Determine the (x, y) coordinate at the center of the cell enclosing the given text.  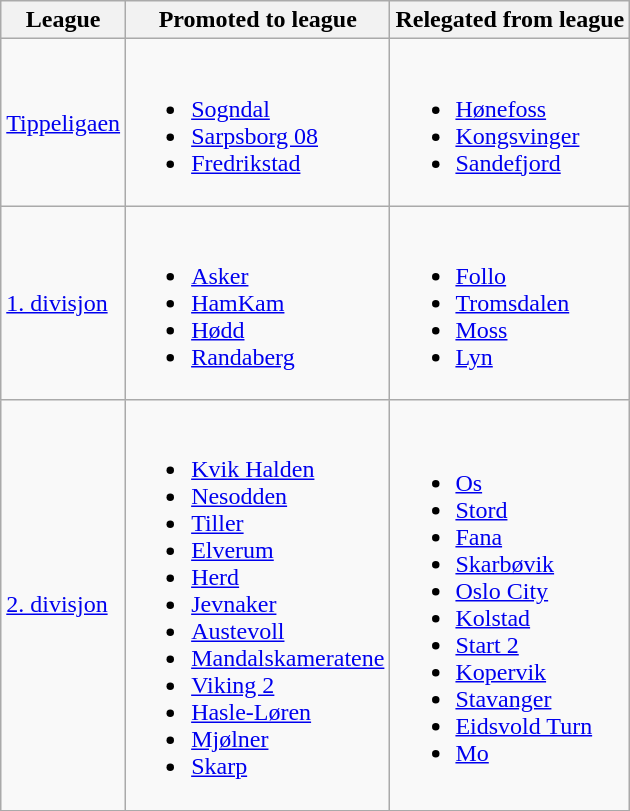
2. divisjon (64, 605)
AskerHamKamHøddRandaberg (258, 303)
Tippeligaen (64, 122)
SogndalSarpsborg 08Fredrikstad (258, 122)
League (64, 20)
HønefossKongsvingerSandefjord (510, 122)
OsStordFanaSkarbøvikOslo CityKolstadStart 2KopervikStavangerEidsvold TurnMo (510, 605)
Promoted to league (258, 20)
FolloTromsdalenMossLyn (510, 303)
Kvik HaldenNesoddenTillerElverumHerdJevnakerAustevollMandalskamerateneViking 2Hasle-LørenMjølnerSkarp (258, 605)
1. divisjon (64, 303)
Relegated from league (510, 20)
